Return the [x, y] coordinate for the center point of the cell that contains the specified text.  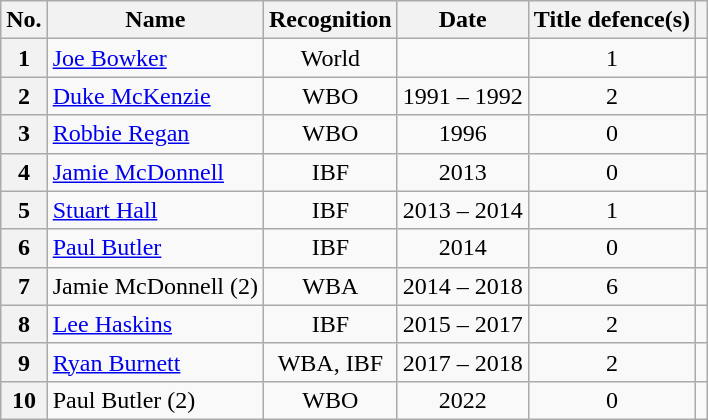
Paul Butler [155, 248]
2014 [462, 248]
Title defence(s) [612, 20]
8 [24, 324]
Lee Haskins [155, 324]
Jamie McDonnell (2) [155, 286]
2013 [462, 172]
9 [24, 362]
2022 [462, 400]
4 [24, 172]
2014 – 2018 [462, 286]
3 [24, 134]
2013 – 2014 [462, 210]
1991 – 1992 [462, 96]
Jamie McDonnell [155, 172]
No. [24, 20]
Paul Butler (2) [155, 400]
2015 – 2017 [462, 324]
WBA [331, 286]
Date [462, 20]
Robbie Regan [155, 134]
Recognition [331, 20]
Duke McKenzie [155, 96]
WBA, IBF [331, 362]
1996 [462, 134]
7 [24, 286]
5 [24, 210]
World [331, 58]
Stuart Hall [155, 210]
2017 – 2018 [462, 362]
Joe Bowker [155, 58]
10 [24, 400]
Name [155, 20]
Ryan Burnett [155, 362]
